Scan for the cell matching the given text and deliver its [X, Y] coordinate at center. 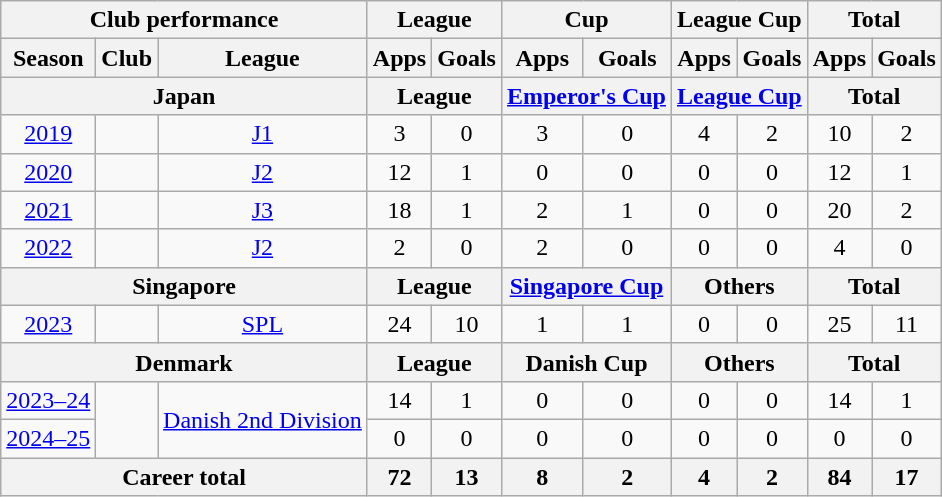
2023 [48, 324]
Career total [184, 477]
17 [907, 477]
25 [839, 324]
20 [839, 210]
2021 [48, 210]
Danish 2nd Division [263, 419]
J1 [263, 134]
84 [839, 477]
18 [399, 210]
2022 [48, 248]
Danish Cup [586, 362]
SPL [263, 324]
2024–25 [48, 438]
Emperor's Cup [586, 96]
2020 [48, 172]
11 [907, 324]
Season [48, 58]
13 [467, 477]
2023–24 [48, 400]
Denmark [184, 362]
24 [399, 324]
Club [127, 58]
Singapore [184, 286]
8 [542, 477]
Club performance [184, 20]
Japan [184, 96]
72 [399, 477]
Singapore Cup [586, 286]
J3 [263, 210]
2019 [48, 134]
Cup [586, 20]
